Pinpoint the cell where the given text exists, returning its (x, y) midpoint coordinate. 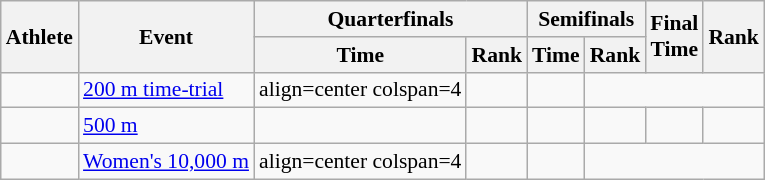
Quarterfinals (390, 19)
Athlete (40, 36)
Women's 10,000 m (166, 162)
500 m (166, 126)
Event (166, 36)
Semifinals (586, 19)
FinalTime (674, 36)
200 m time-trial (166, 90)
